Return the [x, y] coordinate for the center point of the cell that contains the specified text.  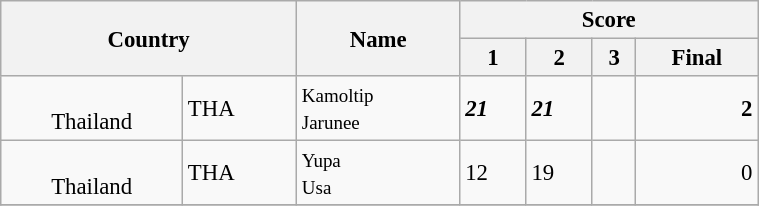
Name [378, 38]
Score [609, 20]
19 [559, 174]
Country [149, 38]
12 [493, 174]
KamoltipJarunee [378, 108]
Final [697, 58]
1 [493, 58]
YupaUsa [378, 174]
3 [614, 58]
0 [697, 174]
